Scan for the cell matching the given text and deliver its (x, y) coordinate at center. 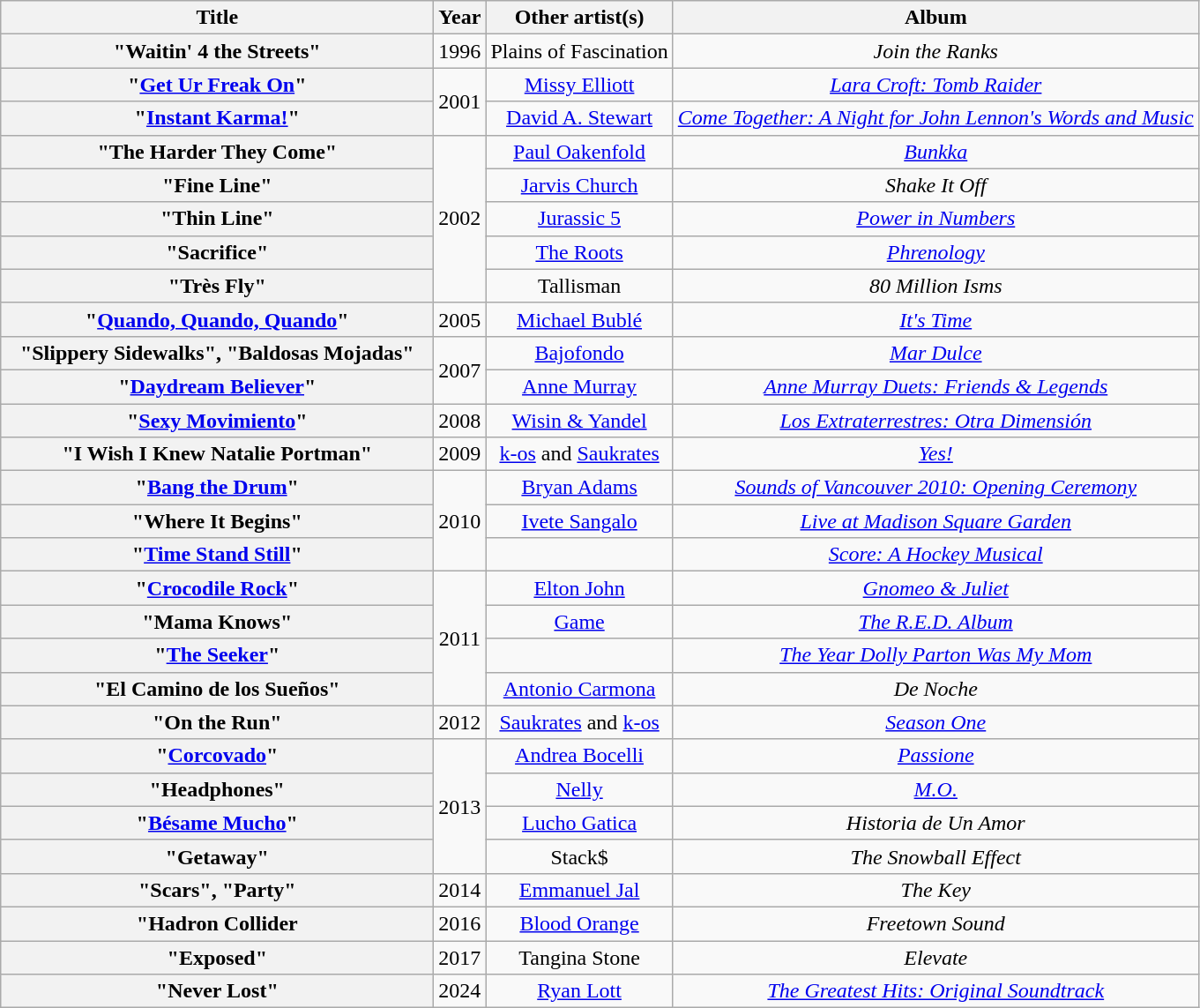
"Waitin' 4 the Streets" (217, 51)
Join the Ranks (935, 51)
k-os and Saukrates (579, 454)
M.O. (935, 789)
Emmanuel Jal (579, 890)
"Get Ur Freak On" (217, 85)
2008 (460, 421)
Wisin & Yandel (579, 421)
"Bésame Mucho" (217, 823)
"Slippery Sidewalks", "Baldosas Mojadas" (217, 353)
"Sexy Movimiento" (217, 421)
Jarvis Church (579, 185)
"Headphones" (217, 789)
Lara Croft: Tomb Raider (935, 85)
Gnomeo & Juliet (935, 588)
Bryan Adams (579, 488)
Bunkka (935, 152)
2017 (460, 957)
Saukrates and k-os (579, 722)
"Thin Line" (217, 219)
"Time Stand Still" (217, 555)
"Quando, Quando, Quando" (217, 319)
"Mama Knows" (217, 622)
2014 (460, 890)
"The Seeker" (217, 655)
Blood Orange (579, 923)
Anne Murray (579, 386)
"On the Run" (217, 722)
2013 (460, 806)
The Year Dolly Parton Was My Mom (935, 655)
Shake It Off (935, 185)
The Key (935, 890)
"Hadron Collider (217, 923)
Season One (935, 722)
"Crocodile Rock" (217, 588)
"Never Lost" (217, 991)
2002 (460, 219)
Yes! (935, 454)
2007 (460, 370)
Stack$ (579, 856)
Elevate (935, 957)
Los Extraterrestres: Otra Dimensión (935, 421)
Anne Murray Duets: Friends & Legends (935, 386)
Plains of Fascination (579, 51)
"El Camino de los Sueños" (217, 689)
Game (579, 622)
2011 (460, 638)
2012 (460, 722)
The Roots (579, 252)
Year (460, 18)
Lucho Gatica (579, 823)
Antonio Carmona (579, 689)
Freetown Sound (935, 923)
Bajofondo (579, 353)
"The Harder They Come" (217, 152)
Passione (935, 756)
"Bang the Drum" (217, 488)
David A. Stewart (579, 118)
Mar Dulce (935, 353)
Title (217, 18)
Album (935, 18)
80 Million Isms (935, 286)
Michael Bublé (579, 319)
1996 (460, 51)
"Where It Begins" (217, 521)
Sounds of Vancouver 2010: Opening Ceremony (935, 488)
2001 (460, 101)
2009 (460, 454)
Other artist(s) (579, 18)
Paul Oakenfold (579, 152)
The Greatest Hits: Original Soundtrack (935, 991)
The Snowball Effect (935, 856)
Phrenology (935, 252)
"I Wish I Knew Natalie Portman" (217, 454)
"Exposed" (217, 957)
"Scars", "Party" (217, 890)
"Daydream Believer" (217, 386)
Live at Madison Square Garden (935, 521)
Power in Numbers (935, 219)
"Getaway" (217, 856)
De Noche (935, 689)
Nelly (579, 789)
Jurassic 5 (579, 219)
Historia de Un Amor (935, 823)
Tallisman (579, 286)
"Sacrifice" (217, 252)
Elton John (579, 588)
2024 (460, 991)
"Très Fly" (217, 286)
Andrea Bocelli (579, 756)
Come Together: A Night for John Lennon's Words and Music (935, 118)
Ryan Lott (579, 991)
Score: A Hockey Musical (935, 555)
The R.E.D. Album (935, 622)
It's Time (935, 319)
Tangina Stone (579, 957)
Ivete Sangalo (579, 521)
"Instant Karma!" (217, 118)
"Corcovado" (217, 756)
2010 (460, 521)
"Fine Line" (217, 185)
Missy Elliott (579, 85)
2016 (460, 923)
2005 (460, 319)
